Provide the [X, Y] coordinate of the cell's center where the given text is located.  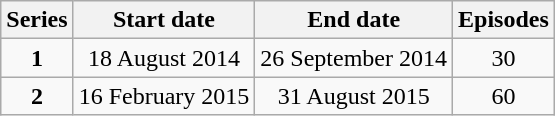
18 August 2014 [164, 58]
2 [37, 96]
26 September 2014 [354, 58]
Start date [164, 20]
60 [504, 96]
31 August 2015 [354, 96]
Series [37, 20]
1 [37, 58]
Episodes [504, 20]
30 [504, 58]
16 February 2015 [164, 96]
End date [354, 20]
